Capture the cell that displays the provided text and extract its (X, Y) central coordinate. 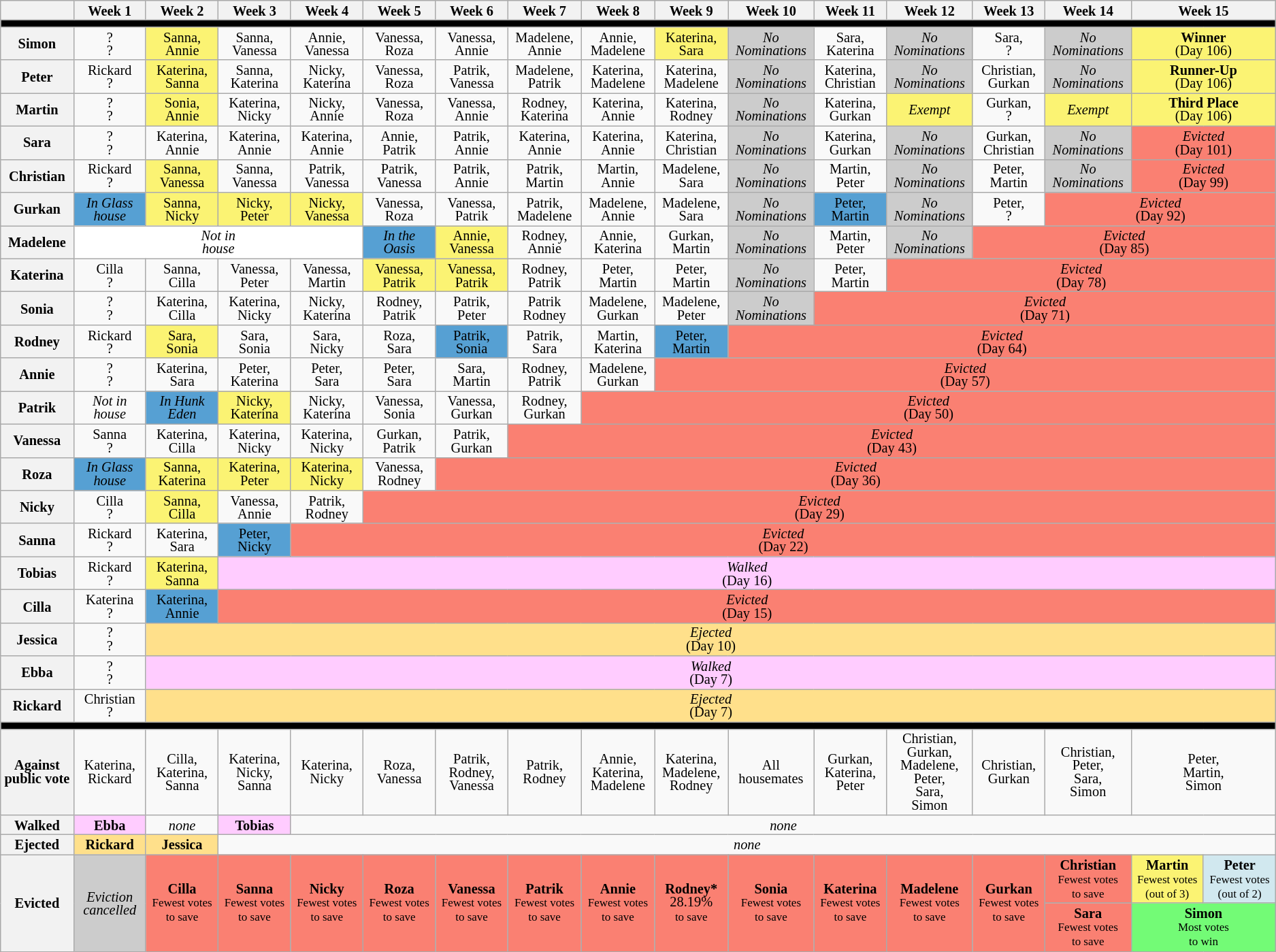
Sanna (37, 540)
Evicted(Day 85) (1124, 242)
Katerina,Madelene,Rodney (691, 772)
Katerina,Rickard (110, 772)
Week 13 (1009, 10)
Nicky (37, 506)
Nicky,Vanessa (327, 208)
Patrik (37, 407)
Ejected (37, 844)
Evicted(Day 92) (1160, 208)
Annie (37, 374)
Roza (37, 474)
VanessaFewest votesto save (472, 903)
Patrik,Gurkan (472, 441)
Vanessa,Sonia (399, 407)
Week 7 (544, 10)
GurkanFewest votesto save (1009, 903)
Simon (37, 44)
Evicted(Day 64) (1002, 342)
Week 12 (930, 10)
Vanessa (37, 441)
Christian? (110, 705)
Walked (37, 825)
Ejected(Day 10) (710, 640)
Evicted(Day 71) (1045, 308)
Winner(Day 106) (1203, 44)
Peter,Martin,Simon (1203, 772)
ChristianFewest votesto save (1087, 879)
Evicted(Day 29) (819, 506)
Sanna,Nicky (182, 208)
Vanessa,Martin (327, 275)
Week 10 (772, 10)
In theOasis (399, 242)
Peter (37, 76)
Gurkan,? (1009, 109)
Rodney*28.19%to save (691, 903)
Evicted(Day 22) (783, 540)
CillaFewest votesto save (182, 903)
Gurkan,Martin (691, 242)
In HunkEden (182, 407)
Walked(Day 7) (710, 672)
Walked(Day 16) (747, 573)
Sara,? (1009, 44)
Gurkan,Christian (1009, 143)
Cilla (37, 606)
Week 11 (850, 10)
Peter,? (1009, 208)
Week 5 (399, 10)
Katerina,Nicky,Sanna (255, 772)
Patrik,Madelene (544, 208)
Annie,Katerina,Madelene (618, 772)
Patrik,Rodney,Vanessa (472, 772)
Ejected(Day 7) (710, 705)
Evicted(Day 36) (856, 474)
Madelene,Patrik (544, 76)
Week 1 (110, 10)
Third Place(Day 106) (1203, 109)
Patrik,Peter (472, 308)
Week 2 (182, 10)
Katerina? (110, 606)
Vanessa,Rodney (399, 474)
Evicted(Day 15) (747, 606)
Sonia,Annie (182, 109)
Rodney,Gurkan (544, 407)
Week 15 (1203, 10)
Evictioncancelled (110, 903)
Week 8 (618, 10)
Sara,Katerina (850, 44)
PatrikFewest votesto save (544, 903)
Christian,Peter,Sara,Simon (1087, 772)
Week 14 (1087, 10)
Nicky,Peter (255, 208)
Evicted(Day 50) (928, 407)
Evicted(Day 43) (891, 441)
Againstpublic vote (37, 772)
Roza,Vanessa (399, 772)
SannaFewest votesto save (255, 903)
PatrikRodney (544, 308)
Peter,Katerina (255, 374)
Nicky,Annie (327, 109)
Martin,Annie (618, 176)
Gurkan,Katerina,Peter (850, 772)
Madelene (37, 242)
Evicted(Day 101) (1203, 143)
KaterinaFewest votesto save (850, 903)
Roza,Sara (399, 342)
PeterFewest votes(out of 2) (1239, 879)
Week 3 (255, 10)
Sara,Martin (472, 374)
Sanna,Annie (182, 44)
Rodney,Annie (544, 242)
SaraFewest votesto save (1087, 927)
Evicted(Day 99) (1203, 176)
Evicted(Day 57) (965, 374)
Vanessa,Gurkan (472, 407)
Evicted(Day 78) (1081, 275)
Katerina,Peter (255, 474)
Annie,Katerina (618, 242)
Martin,Katerina (618, 342)
MadeleneFewest votesto save (930, 903)
Martin (37, 109)
Rodney (37, 342)
Cilla,Katerina,Sanna (182, 772)
Sara (37, 143)
Madelene,Peter (691, 308)
NickyFewest votesto save (327, 903)
Christian,Gurkan,Madelene,Peter,Sara,Simon (930, 772)
Vanessa,Peter (255, 275)
Christian (37, 176)
Patrik,Sonia (472, 342)
Gurkan,Patrik (399, 441)
Runner-Up(Day 106) (1203, 76)
Patrik,Sara (544, 342)
Katerina (37, 275)
Annie,Patrik (399, 143)
Sara,Nicky (327, 342)
Sonia (37, 308)
Allhousemates (772, 772)
RozaFewest votesto save (399, 903)
SoniaFewest votesto save (772, 903)
Week 9 (691, 10)
Patrik,Martin (544, 176)
Gurkan (37, 208)
Katerina,Rodney (691, 109)
Week 4 (327, 10)
AnnieFewest votesto save (618, 903)
Evicted (37, 903)
Rodney,Katerina (544, 109)
SimonMost votesto win (1203, 927)
Peter,Nicky (255, 540)
MartinFewest votes(out of 3) (1167, 879)
Week 6 (472, 10)
Sanna? (110, 441)
Annie,Madelene (618, 44)
